Capture the cell that displays the provided text and extract its [x, y] central coordinate. 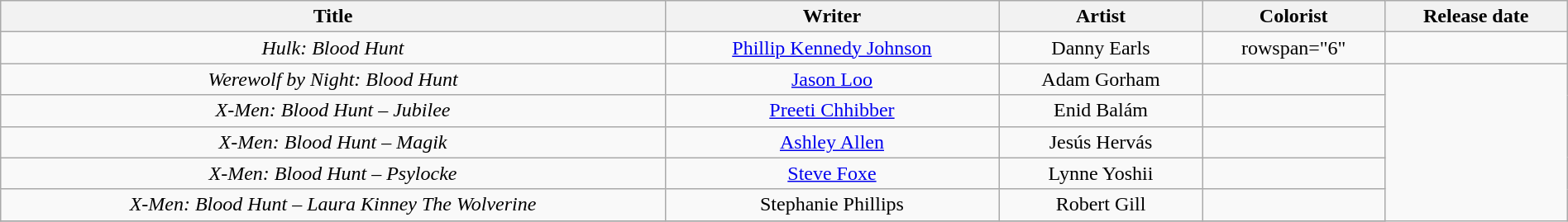
Werewolf by Night: Blood Hunt [333, 79]
rowspan="6" [1293, 48]
Stephanie Phillips [832, 205]
X-Men: Blood Hunt – Jubilee [333, 111]
Danny Earls [1102, 48]
X-Men: Blood Hunt – Psylocke [333, 173]
Writer [832, 17]
Phillip Kennedy Johnson [832, 48]
Hulk: Blood Hunt [333, 48]
Preeti Chhibber [832, 111]
X-Men: Blood Hunt – Laura Kinney The Wolverine [333, 205]
Robert Gill [1102, 205]
Steve Foxe [832, 173]
Release date [1475, 17]
Lynne Yoshii [1102, 173]
Adam Gorham [1102, 79]
Enid Balám [1102, 111]
Title [333, 17]
Ashley Allen [832, 142]
X-Men: Blood Hunt – Magik [333, 142]
Artist [1102, 17]
Jason Loo [832, 79]
Colorist [1293, 17]
Jesús Hervás [1102, 142]
